Scan for the cell matching the given text and deliver its [x, y] coordinate at center. 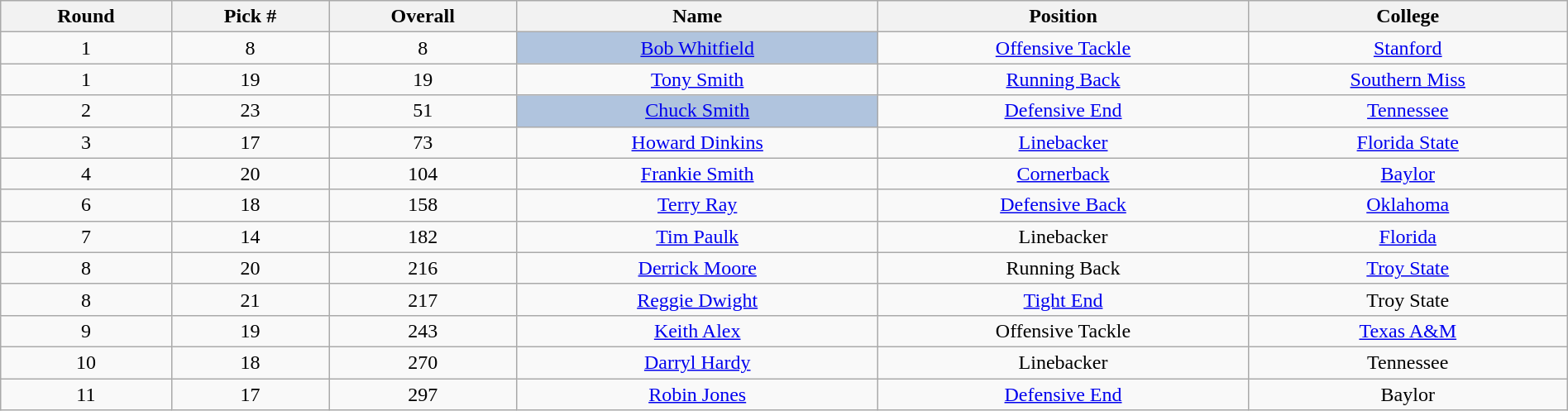
270 [423, 362]
Stanford [1408, 48]
9 [86, 331]
Robin Jones [698, 394]
Overall [423, 17]
104 [423, 174]
182 [423, 237]
Pick # [250, 17]
3 [86, 142]
Position [1064, 17]
College [1408, 17]
Terry Ray [698, 205]
Oklahoma [1408, 205]
297 [423, 394]
Texas A&M [1408, 331]
51 [423, 111]
Name [698, 17]
4 [86, 174]
10 [86, 362]
7 [86, 237]
Keith Alex [698, 331]
Florida [1408, 237]
23 [250, 111]
Chuck Smith [698, 111]
Bob Whitfield [698, 48]
21 [250, 299]
6 [86, 205]
Reggie Dwight [698, 299]
14 [250, 237]
73 [423, 142]
158 [423, 205]
Southern Miss [1408, 79]
11 [86, 394]
Darryl Hardy [698, 362]
217 [423, 299]
Howard Dinkins [698, 142]
Frankie Smith [698, 174]
216 [423, 268]
Round [86, 17]
Derrick Moore [698, 268]
Tim Paulk [698, 237]
Tony Smith [698, 79]
2 [86, 111]
Florida State [1408, 142]
Cornerback [1064, 174]
243 [423, 331]
Defensive Back [1064, 205]
Tight End [1064, 299]
